Extract the [x, y] coordinate from the center of the cell holding the provided text.  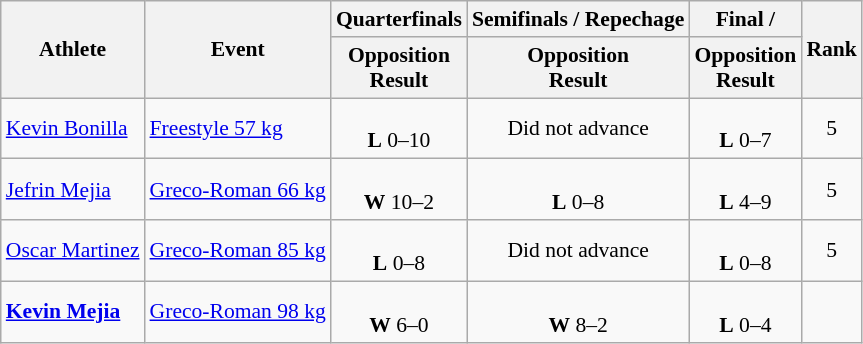
Semifinals / Repechage [578, 19]
W 6–0 [399, 312]
L 0–7 [745, 128]
Event [238, 50]
W 8–2 [578, 312]
Athlete [73, 50]
W 10–2 [399, 190]
Kevin Mejia [73, 312]
Final / [745, 19]
Greco-Roman 85 kg [238, 250]
Quarterfinals [399, 19]
Oscar Martinez [73, 250]
Greco-Roman 66 kg [238, 190]
L 0–4 [745, 312]
Rank [832, 50]
L 4–9 [745, 190]
L 0–10 [399, 128]
Kevin Bonilla [73, 128]
Greco-Roman 98 kg [238, 312]
Freestyle 57 kg [238, 128]
Jefrin Mejia [73, 190]
